Search for the cell housing the specified text and yield its (x, y) center coordinate. 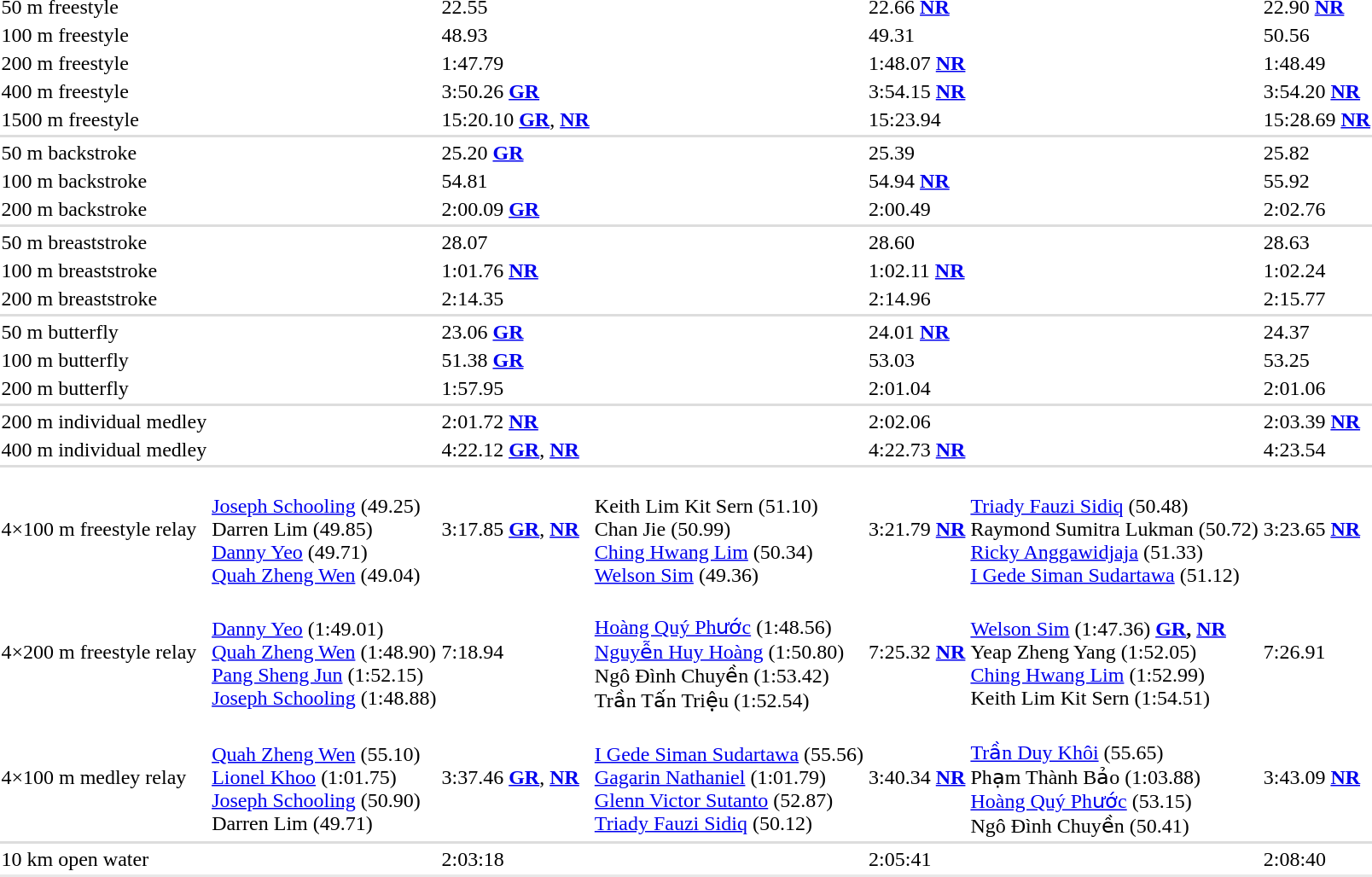
4:22.12 GR, NR (515, 450)
54.81 (515, 181)
I Gede Siman Sudartawa (55.56)Gagarin Nathaniel (1:01.79)Glenn Victor Sutanto (52.87)Triady Fauzi Sidiq (50.12) (729, 777)
Joseph Schooling (49.25)Darren Lim (49.85)Danny Yeo (49.71)Quah Zheng Wen (49.04) (324, 529)
55.92 (1317, 181)
3:40.34 NR (917, 777)
10 km open water (104, 859)
2:00.09 GR (515, 209)
100 m backstroke (104, 181)
50 m breaststroke (104, 242)
4:23.54 (1317, 450)
50 m backstroke (104, 153)
28.07 (515, 242)
15:28.69 NR (1317, 119)
3:54.15 NR (917, 91)
50.56 (1317, 35)
15:23.94 (917, 119)
200 m individual medley (104, 421)
4:22.73 NR (917, 450)
15:20.10 GR, NR (515, 119)
3:17.85 GR, NR (515, 529)
2:05:41 (917, 859)
2:08:40 (1317, 859)
23.06 GR (515, 332)
200 m freestyle (104, 63)
1:57.95 (515, 388)
Welson Sim (1:47.36) GR, NRYeap Zheng Yang (1:52.05)Ching Hwang Lim (1:52.99)Keith Lim Kit Sern (1:54.51) (1114, 652)
Trần Duy Khôi (55.65)Phạm Thành Bảo (1:03.88)Hoàng Quý Phước (53.15)Ngô Đình Chuyền (50.41) (1114, 777)
28.63 (1317, 242)
2:01.06 (1317, 388)
24.01 NR (917, 332)
53.03 (917, 360)
2:03.39 NR (1317, 421)
28.60 (917, 242)
Keith Lim Kit Sern (51.10)Chan Jie (50.99)Ching Hwang Lim (50.34)Welson Sim (49.36) (729, 529)
200 m butterfly (104, 388)
53.25 (1317, 360)
200 m breaststroke (104, 299)
49.31 (917, 35)
25.20 GR (515, 153)
3:43.09 NR (1317, 777)
3:37.46 GR, NR (515, 777)
7:26.91 (1317, 652)
Hoàng Quý Phước (1:48.56)Nguyễn Huy Hoàng (1:50.80)Ngô Đình Chuyền (1:53.42)Trần Tấn Triệu (1:52.54) (729, 652)
400 m freestyle (104, 91)
2:01.04 (917, 388)
2:15.77 (1317, 299)
1:01.76 NR (515, 270)
Quah Zheng Wen (55.10)Lionel Khoo (1:01.75)Joseph Schooling (50.90)Darren Lim (49.71) (324, 777)
2:00.49 (917, 209)
400 m individual medley (104, 450)
1:48.49 (1317, 63)
1:47.79 (515, 63)
2:14.96 (917, 299)
2:03:18 (515, 859)
Danny Yeo (1:49.01)Quah Zheng Wen (1:48.90)Pang Sheng Jun (1:52.15)Joseph Schooling (1:48.88) (324, 652)
100 m breaststroke (104, 270)
1500 m freestyle (104, 119)
1:48.07 NR (917, 63)
2:02.76 (1317, 209)
54.94 NR (917, 181)
51.38 GR (515, 360)
100 m freestyle (104, 35)
3:21.79 NR (917, 529)
1:02.24 (1317, 270)
7:18.94 (515, 652)
4×100 m medley relay (104, 777)
24.37 (1317, 332)
4×200 m freestyle relay (104, 652)
2:01.72 NR (515, 421)
3:50.26 GR (515, 91)
7:25.32 NR (917, 652)
3:54.20 NR (1317, 91)
50 m butterfly (104, 332)
Triady Fauzi Sidiq (50.48)Raymond Sumitra Lukman (50.72)Ricky Anggawidjaja (51.33)I Gede Siman Sudartawa (51.12) (1114, 529)
200 m backstroke (104, 209)
4×100 m freestyle relay (104, 529)
25.39 (917, 153)
2:14.35 (515, 299)
1:02.11 NR (917, 270)
48.93 (515, 35)
3:23.65 NR (1317, 529)
25.82 (1317, 153)
2:02.06 (917, 421)
100 m butterfly (104, 360)
